Return the (X, Y) coordinate for the center point of the cell that contains the specified text.  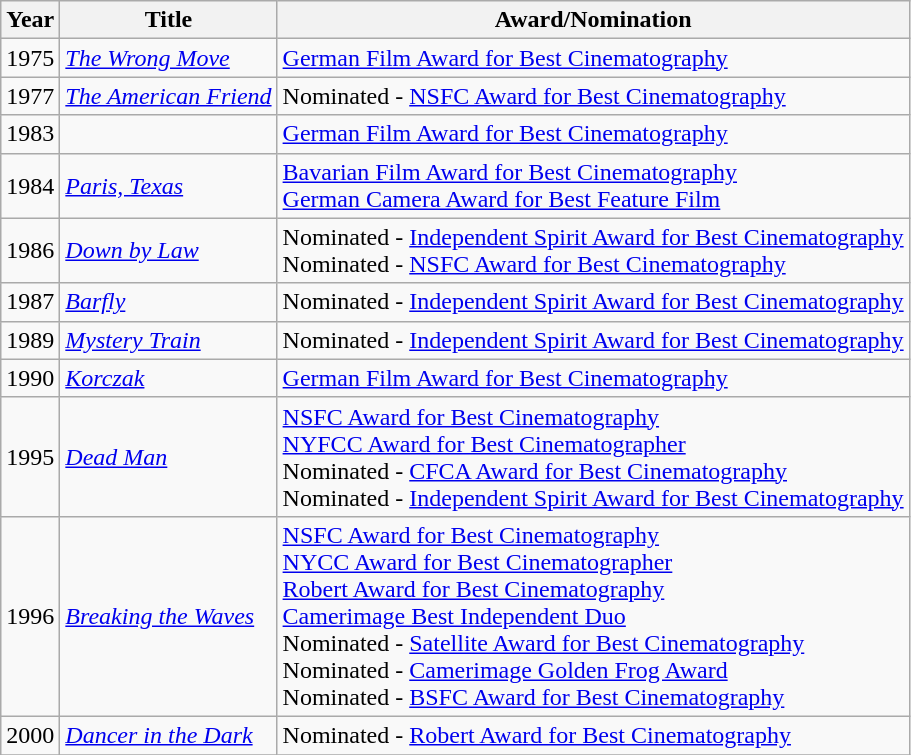
Dead Man (168, 456)
1987 (30, 302)
Barfly (168, 302)
1990 (30, 378)
1975 (30, 58)
1984 (30, 186)
Title (168, 20)
Year (30, 20)
Dancer in the Dark (168, 735)
Breaking the Waves (168, 616)
Mystery Train (168, 340)
The American Friend (168, 96)
The Wrong Move (168, 58)
1995 (30, 456)
Bavarian Film Award for Best CinematographyGerman Camera Award for Best Feature Film (593, 186)
1977 (30, 96)
Nominated - Robert Award for Best Cinematography (593, 735)
1996 (30, 616)
Down by Law (168, 250)
1989 (30, 340)
Award/Nomination (593, 20)
Nominated - NSFC Award for Best Cinematography (593, 96)
1986 (30, 250)
2000 (30, 735)
1983 (30, 134)
Paris, Texas (168, 186)
Korczak (168, 378)
Nominated - Independent Spirit Award for Best CinematographyNominated - NSFC Award for Best Cinematography (593, 250)
